For the text-containing cell, return its midpoint in (x, y) coordinate format. 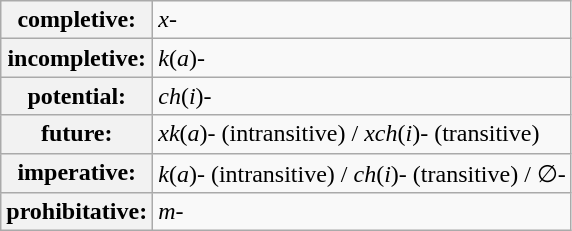
incompletive: (77, 58)
xk(a)- (intransitive) / xch(i)- (transitive) (362, 134)
m- (362, 212)
x- (362, 20)
completive: (77, 20)
potential: (77, 96)
prohibitative: (77, 212)
ch(i)- (362, 96)
k(a)- (intransitive) / ch(i)- (transitive) / ∅- (362, 173)
imperative: (77, 173)
future: (77, 134)
k(a)- (362, 58)
